Capture the cell that displays the provided text and extract its [X, Y] central coordinate. 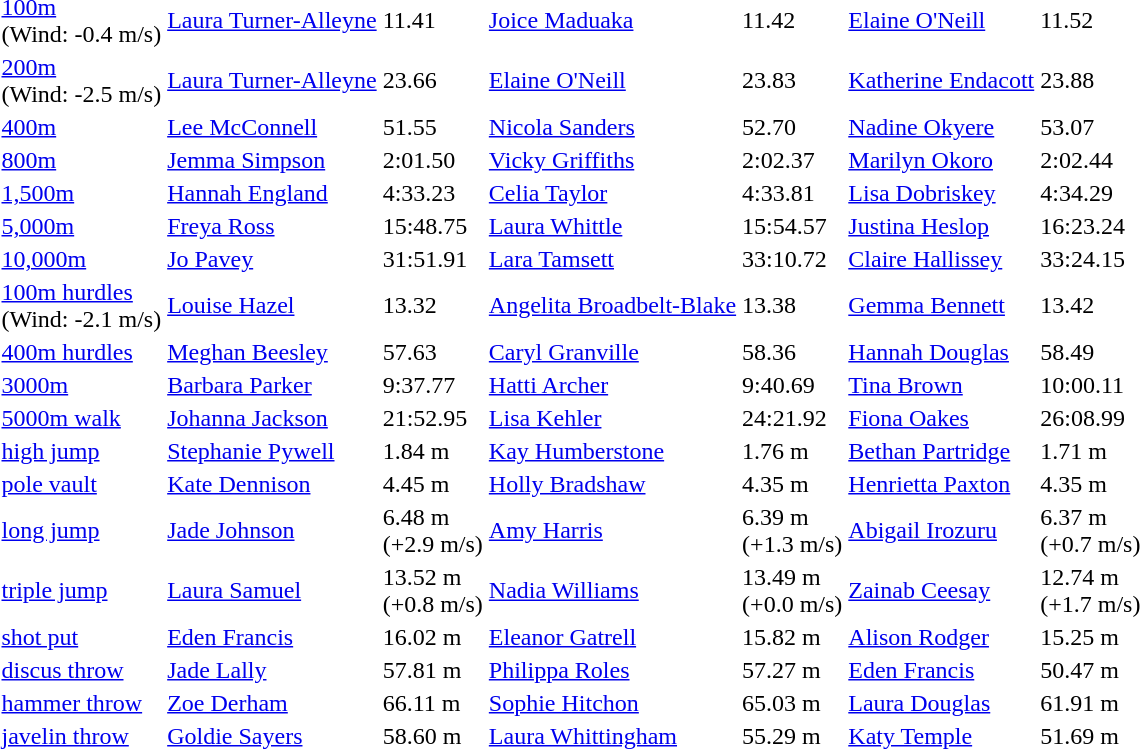
discus throw [82, 670]
66.11 m [432, 703]
Henrietta Paxton [942, 484]
Louise Hazel [272, 306]
1.84 m [432, 451]
15.82 m [792, 637]
Philippa Roles [612, 670]
6.48 m (+2.9 m/s) [432, 530]
6.39 m(+1.3 m/s) [792, 530]
long jump [82, 530]
Lee McConnell [272, 127]
Kate Dennison [272, 484]
Alison Rodger [942, 637]
Laura Turner-Alleyne [272, 80]
Eleanor Gatrell [612, 637]
pole vault [82, 484]
4:33.23 [432, 193]
5000m walk [82, 418]
Angelita Broadbelt-Blake [612, 306]
13.52 m(+0.8 m/s) [432, 590]
13.32 [432, 306]
1,500m [82, 193]
24:21.92 [792, 418]
Freya Ross [272, 226]
52.70 [792, 127]
shot put [82, 637]
57.27 m [792, 670]
51.55 [432, 127]
Zoe Derham [272, 703]
Lisa Kehler [612, 418]
Caryl Granville [612, 352]
Lisa Dobriskey [942, 193]
Amy Harris [612, 530]
Elaine O'Neill [612, 80]
Hannah England [272, 193]
2:01.50 [432, 160]
23.66 [432, 80]
Barbara Parker [272, 385]
Kay Humberstone [612, 451]
Jo Pavey [272, 259]
hammer throw [82, 703]
Nadine Okyere [942, 127]
Fiona Oakes [942, 418]
Marilyn Okoro [942, 160]
Justina Heslop [942, 226]
Laura Whittle [612, 226]
Laura Douglas [942, 703]
Vicky Griffiths [612, 160]
23.83 [792, 80]
Hannah Douglas [942, 352]
Zainab Ceesay [942, 590]
1.76 m [792, 451]
4.45 m [432, 484]
Gemma Bennett [942, 306]
15:48.75 [432, 226]
15:54.57 [792, 226]
high jump [82, 451]
Abigail Irozuru [942, 530]
3000m [82, 385]
Hatti Archer [612, 385]
Katherine Endacott [942, 80]
100m hurdles(Wind: -2.1 m/s) [82, 306]
400m [82, 127]
2:02.37 [792, 160]
Claire Hallissey [942, 259]
triple jump [82, 590]
21:52.95 [432, 418]
4:33.81 [792, 193]
Bethan Partridge [942, 451]
58.36 [792, 352]
Stephanie Pywell [272, 451]
Jade Johnson [272, 530]
10,000m [82, 259]
Meghan Beesley [272, 352]
65.03 m [792, 703]
800m [82, 160]
57.81 m [432, 670]
Nicola Sanders [612, 127]
13.49 m(+0.0 m/s) [792, 590]
57.63 [432, 352]
16.02 m [432, 637]
Lara Tamsett [612, 259]
13.38 [792, 306]
Tina Brown [942, 385]
Celia Taylor [612, 193]
Jemma Simpson [272, 160]
Johanna Jackson [272, 418]
400m hurdles [82, 352]
5,000m [82, 226]
Sophie Hitchon [612, 703]
Laura Samuel [272, 590]
9:37.77 [432, 385]
9:40.69 [792, 385]
Jade Lally [272, 670]
4.35 m [792, 484]
200m(Wind: -2.5 m/s) [82, 80]
Nadia Williams [612, 590]
Holly Bradshaw [612, 484]
33:10.72 [792, 259]
31:51.91 [432, 259]
